For the text-containing cell, return its midpoint in (X, Y) coordinate format. 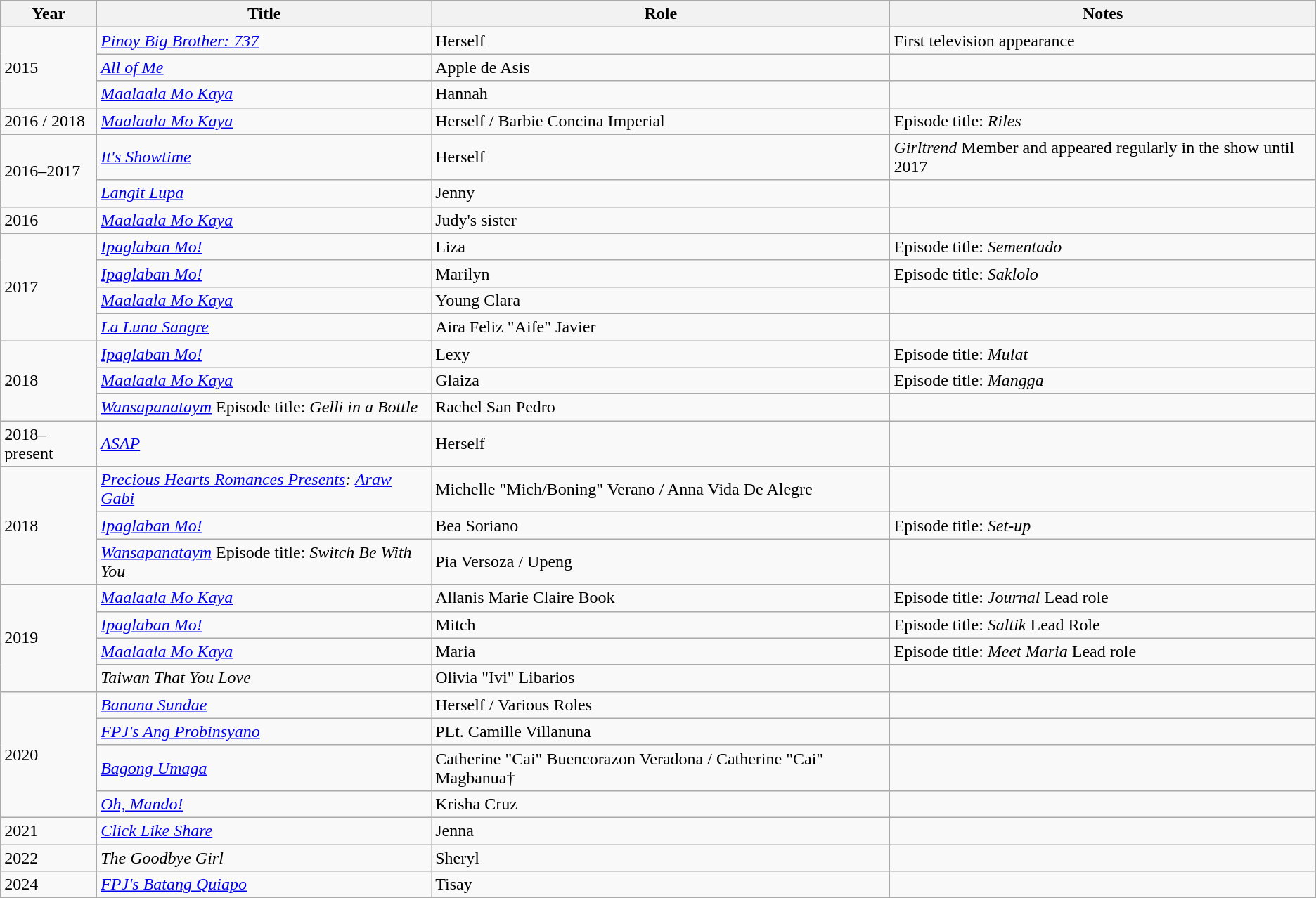
All of Me (264, 67)
Liza (661, 247)
Krisha Cruz (661, 804)
Aira Feliz "Aife" Javier (661, 327)
2021 (49, 831)
Allanis Marie Claire Book (661, 598)
Episode title: Sementado (1102, 247)
Herself / Barbie Concina Imperial (661, 121)
2022 (49, 858)
Year (49, 14)
Episode title: Mulat (1102, 353)
2018–present (49, 444)
Apple de Asis (661, 67)
Bea Soriano (661, 526)
Episode title: Saklolo (1102, 273)
Episode title: Set-up (1102, 526)
Episode title: Meet Maria Lead role (1102, 651)
FPJ's Ang Probinsyano (264, 731)
Girltrend Member and appeared regularly in the show until 2017 (1102, 157)
Mitch (661, 625)
Glaiza (661, 381)
Tisay (661, 885)
ASAP (264, 444)
Episode title: Journal Lead role (1102, 598)
Banana Sundae (264, 705)
Taiwan That You Love (264, 678)
Maria (661, 651)
Michelle "Mich/Boning" Verano / Anna Vida De Alegre (661, 489)
First television appearance (1102, 41)
Pia Versoza / Upeng (661, 562)
Pinoy Big Brother: 737 (264, 41)
2017 (49, 287)
2015 (49, 67)
Episode title: Mangga (1102, 381)
2016–2017 (49, 170)
Wansapanataym Episode title: Gelli in a Bottle (264, 408)
Herself / Various Roles (661, 705)
Langit Lupa (264, 193)
2019 (49, 638)
Wansapanataym Episode title: Switch Be With You (264, 562)
Sheryl (661, 858)
The Goodbye Girl (264, 858)
Jenny (661, 193)
Catherine "Cai" Buencorazon Veradona / Catherine "Cai" Magbanua† (661, 767)
PLt. Camille Villanuna (661, 731)
Title (264, 14)
Bagong Umaga (264, 767)
Precious Hearts Romances Presents: Araw Gabi (264, 489)
Marilyn (661, 273)
2020 (49, 755)
Episode title: Saltik Lead Role (1102, 625)
Role (661, 14)
Notes (1102, 14)
Rachel San Pedro (661, 408)
2016 (49, 220)
Judy's sister (661, 220)
2024 (49, 885)
Jenna (661, 831)
It's Showtime (264, 157)
Click Like Share (264, 831)
Young Clara (661, 300)
Lexy (661, 353)
FPJ's Batang Quiapo (264, 885)
Hannah (661, 94)
La Luna Sangre (264, 327)
2016 / 2018 (49, 121)
Olivia "Ivi" Libarios (661, 678)
Episode title: Riles (1102, 121)
Oh, Mando! (264, 804)
